Pinpoint the cell where the given text exists, returning its (x, y) midpoint coordinate. 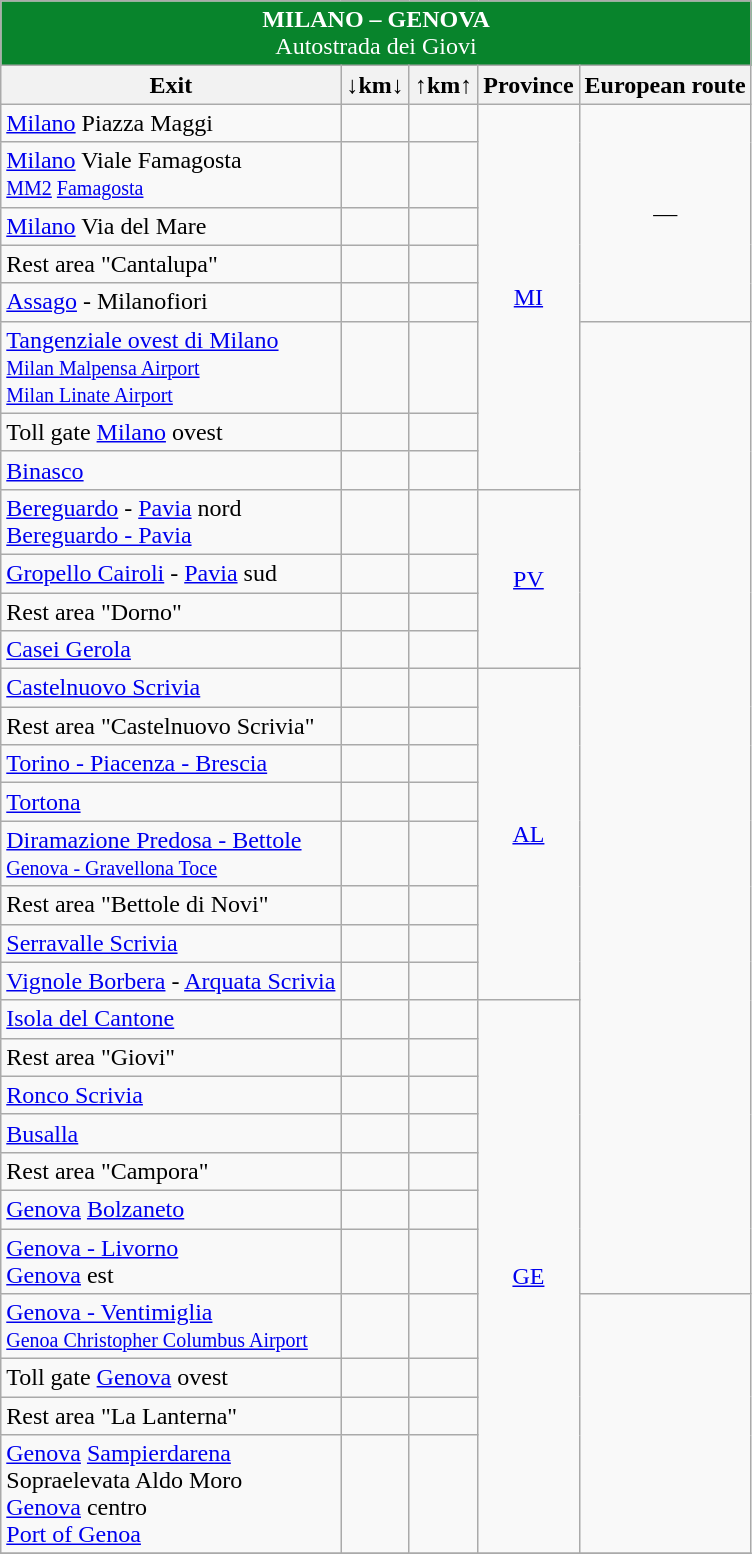
Genova Bolzaneto (171, 1209)
Torino - Piacenza - Brescia (171, 764)
↑km↑ (443, 85)
Rest area "Dorno" (171, 611)
Toll gate Genova ovest (171, 1378)
Isola del Cantone (171, 1019)
Vignole Borbera - Arquata Scrivia (171, 981)
Rest area "Giovi" (171, 1057)
MI (528, 297)
Genova - Livorno Genova est (171, 1260)
Casei Gerola (171, 650)
Rest area "Cantalupa" (171, 264)
Rest area "Campora" (171, 1171)
Binasco (171, 470)
AL (528, 835)
Busalla (171, 1133)
Bereguardo - Pavia nord Bereguardo - Pavia (171, 522)
Genova Sampierdarena Sopraelevata Aldo Moro Genova centro Port of Genoa (171, 1494)
Diramazione Predosa - Bettole Genova - Gravellona Toce (171, 854)
— (665, 212)
Tangenziale ovest di Milano Milan Malpensa Airport Milan Linate Airport (171, 367)
Ronco Scrivia (171, 1095)
MILANO – GENOVAAutostrada dei Giovi (376, 34)
Milano Viale Famagosta MM2 Famagosta (171, 174)
Milano Via del Mare (171, 226)
Milano Piazza Maggi (171, 123)
Province (528, 85)
European route (665, 85)
Toll gate Milano ovest (171, 432)
GE (528, 1277)
Castelnuovo Scrivia (171, 688)
Rest area "Bettole di Novi" (171, 905)
↓km↓ (375, 85)
Tortona (171, 802)
PV (528, 578)
Gropello Cairoli - Pavia sud (171, 573)
Exit (171, 85)
Genova - Ventimiglia Genoa Christopher Columbus Airport (171, 1326)
Serravalle Scrivia (171, 943)
Rest area "La Lanterna" (171, 1416)
Assago - Milanofiori (171, 302)
Rest area "Castelnuovo Scrivia" (171, 726)
